Provide the (x, y) coordinate of the cell's center where the given text is located.  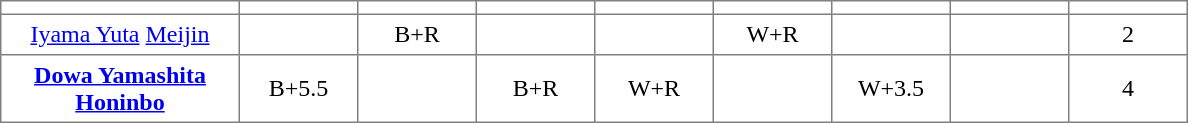
Dowa Yamashita Honinbo (120, 89)
2 (1128, 34)
W+3.5 (891, 89)
B+5.5 (298, 89)
4 (1128, 89)
Iyama Yuta Meijin (120, 34)
